Search for the cell housing the specified text and yield its [X, Y] center coordinate. 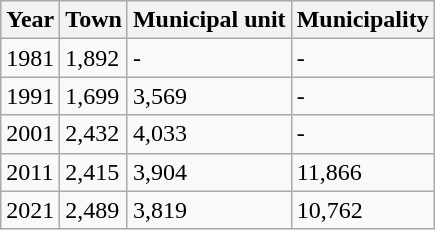
11,866 [362, 172]
Municipal unit [209, 20]
2,489 [94, 210]
Municipality [362, 20]
3,569 [209, 96]
1991 [30, 96]
10,762 [362, 210]
1,892 [94, 58]
1981 [30, 58]
2011 [30, 172]
Town [94, 20]
2001 [30, 134]
2021 [30, 210]
1,699 [94, 96]
Year [30, 20]
2,415 [94, 172]
3,819 [209, 210]
4,033 [209, 134]
2,432 [94, 134]
3,904 [209, 172]
